Return [X, Y] of the center of cell containing provided text 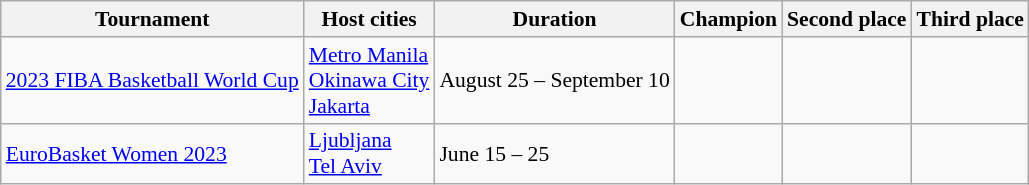
Tournament [152, 19]
Metro Manila Okinawa City Jakarta [370, 80]
Champion [728, 19]
August 25 – September 10 [554, 80]
Host cities [370, 19]
Duration [554, 19]
Third place [970, 19]
2023 FIBA Basketball World Cup [152, 80]
Ljubljana Tel Aviv [370, 154]
June 15 – 25 [554, 154]
Second place [846, 19]
EuroBasket Women 2023 [152, 154]
